Return the [x, y] coordinate for the center point of the cell that contains the specified text.  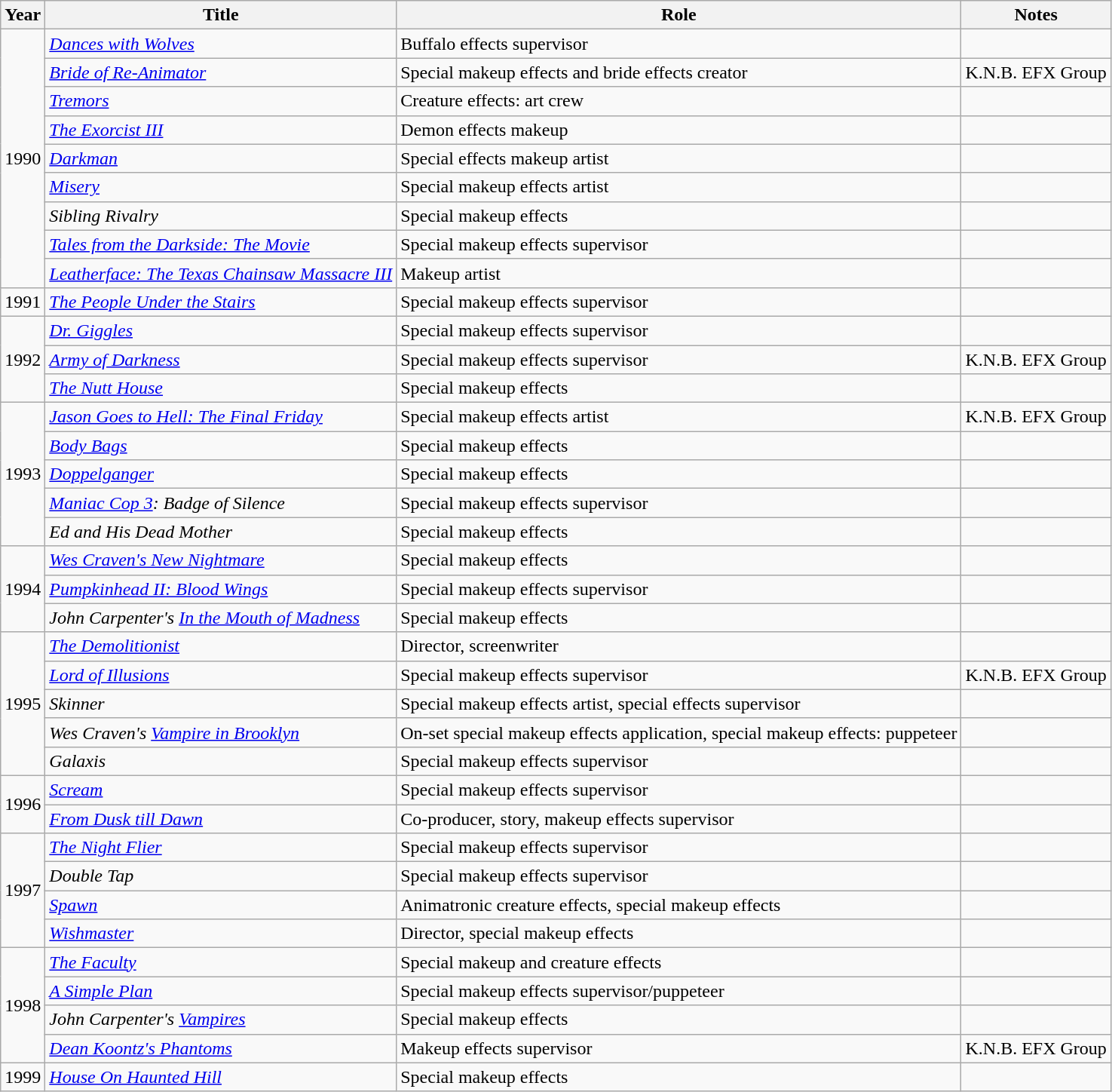
Bride of Re-Animator [221, 72]
From Dusk till Dawn [221, 818]
John Carpenter's Vampires [221, 1020]
1991 [23, 302]
1998 [23, 1005]
Makeup effects supervisor [679, 1048]
1999 [23, 1077]
Special effects makeup artist [679, 158]
A Simple Plan [221, 991]
Dean Koontz's Phantoms [221, 1048]
Special makeup and creature effects [679, 962]
1990 [23, 158]
Skinner [221, 704]
Co-producer, story, makeup effects supervisor [679, 818]
Tremors [221, 101]
Jason Goes to Hell: The Final Friday [221, 417]
Wes Craven's New Nightmare [221, 560]
1992 [23, 359]
Animatronic creature effects, special makeup effects [679, 905]
Dances with Wolves [221, 44]
Darkman [221, 158]
Special makeup effects and bride effects creator [679, 72]
Title [221, 15]
Galaxis [221, 761]
Wes Craven's Vampire in Brooklyn [221, 732]
On-set special makeup effects application, special makeup effects: puppeteer [679, 732]
Wishmaster [221, 934]
House On Haunted Hill [221, 1077]
1996 [23, 804]
The Nutt House [221, 388]
Army of Darkness [221, 360]
1997 [23, 891]
The Exorcist III [221, 130]
Buffalo effects supervisor [679, 44]
Special makeup effects supervisor/puppeteer [679, 991]
Demon effects makeup [679, 130]
Pumpkinhead II: Blood Wings [221, 589]
Body Bags [221, 446]
Makeup artist [679, 273]
Role [679, 15]
Double Tap [221, 876]
Leatherface: The Texas Chainsaw Massacre III [221, 273]
John Carpenter's In the Mouth of Madness [221, 618]
Creature effects: art crew [679, 101]
Doppelganger [221, 474]
Sibling Rivalry [221, 216]
Tales from the Darkside: The Movie [221, 244]
Maniac Cop 3: Badge of Silence [221, 503]
The People Under the Stairs [221, 302]
Dr. Giggles [221, 330]
Spawn [221, 905]
Lord of Illusions [221, 675]
Director, screenwriter [679, 646]
1994 [23, 589]
Ed and His Dead Mother [221, 532]
Year [23, 15]
Misery [221, 187]
Scream [221, 790]
The Faculty [221, 962]
Notes [1036, 15]
The Demolitionist [221, 646]
1995 [23, 704]
1993 [23, 474]
Special makeup effects artist, special effects supervisor [679, 704]
The Night Flier [221, 848]
Director, special makeup effects [679, 934]
